Locate the cell with the specified text and output its [X, Y] center coordinate. 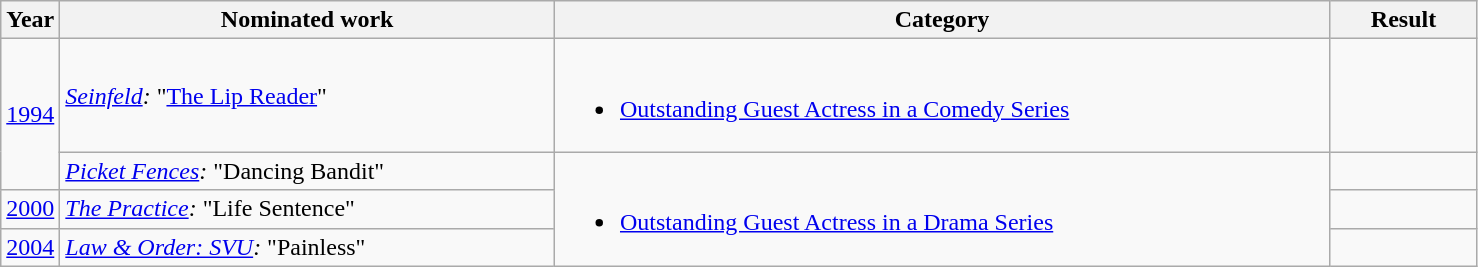
2004 [30, 247]
Law & Order: SVU: "Painless" [308, 247]
The Practice: "Life Sentence" [308, 209]
Seinfeld: "The Lip Reader" [308, 96]
Outstanding Guest Actress in a Drama Series [942, 209]
Result [1404, 20]
1994 [30, 114]
Picket Fences: "Dancing Bandit" [308, 171]
Category [942, 20]
Nominated work [308, 20]
Outstanding Guest Actress in a Comedy Series [942, 96]
2000 [30, 209]
Year [30, 20]
